Capture the cell that displays the provided text and extract its [X, Y] central coordinate. 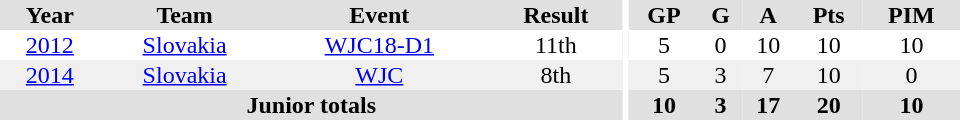
G [720, 15]
WJC [380, 75]
2012 [50, 45]
Event [380, 15]
Year [50, 15]
GP [664, 15]
A [768, 15]
8th [556, 75]
Pts [829, 15]
11th [556, 45]
2014 [50, 75]
17 [768, 105]
Junior totals [312, 105]
WJC18-D1 [380, 45]
20 [829, 105]
PIM [912, 15]
7 [768, 75]
Team [185, 15]
Result [556, 15]
